Pinpoint the cell where the given text exists, returning its [x, y] midpoint coordinate. 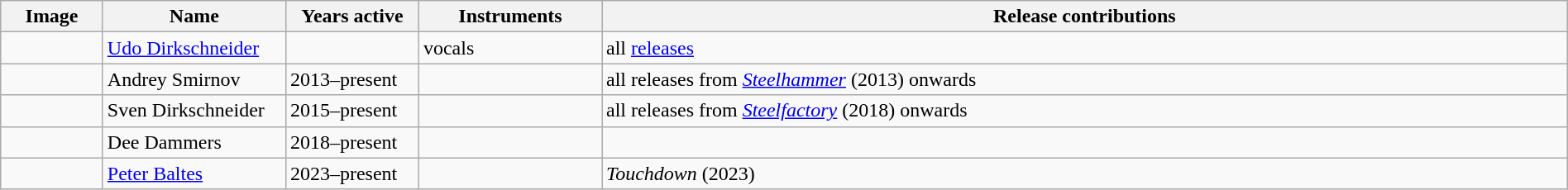
Touchdown (2023) [1085, 173]
2023–present [352, 173]
Peter Baltes [194, 173]
2015–present [352, 111]
Image [52, 17]
2018–present [352, 142]
vocals [509, 48]
Andrey Smirnov [194, 79]
all releases from Steelhammer (2013) onwards [1085, 79]
Years active [352, 17]
Dee Dammers [194, 142]
Instruments [509, 17]
Release contributions [1085, 17]
2013–present [352, 79]
all releases [1085, 48]
all releases from Steelfactory (2018) onwards [1085, 111]
Name [194, 17]
Udo Dirkschneider [194, 48]
Sven Dirkschneider [194, 111]
